Detect which cell encompasses the target text, then output its [X, Y] center coordinate. 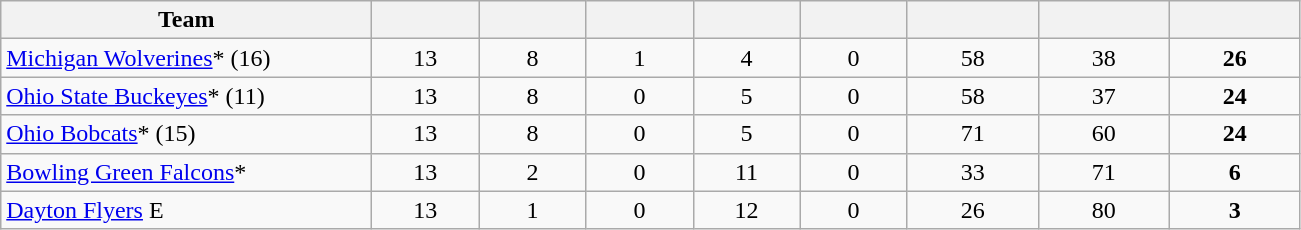
33 [972, 172]
Ohio Bobcats* (15) [186, 134]
60 [1104, 134]
Ohio State Buckeyes* (11) [186, 96]
Bowling Green Falcons* [186, 172]
Michigan Wolverines* (16) [186, 58]
4 [746, 58]
6 [1234, 172]
3 [1234, 210]
Dayton Flyers E [186, 210]
11 [746, 172]
37 [1104, 96]
12 [746, 210]
38 [1104, 58]
2 [532, 172]
80 [1104, 210]
Team [186, 20]
